Capture the cell that displays the provided text and extract its [X, Y] central coordinate. 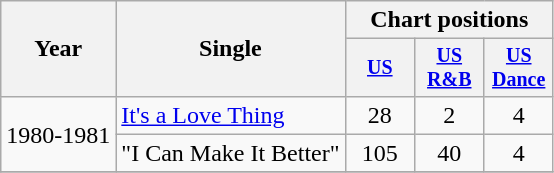
40 [450, 153]
It's a Love Thing [230, 115]
Single [230, 49]
2 [450, 115]
28 [380, 115]
USR&B [450, 68]
1980-1981 [58, 134]
105 [380, 153]
Year [58, 49]
USDance [518, 68]
"I Can Make It Better" [230, 153]
US [380, 68]
Chart positions [449, 20]
